Find where the given text appears and provide that cell's center as (X, Y) coordinate. 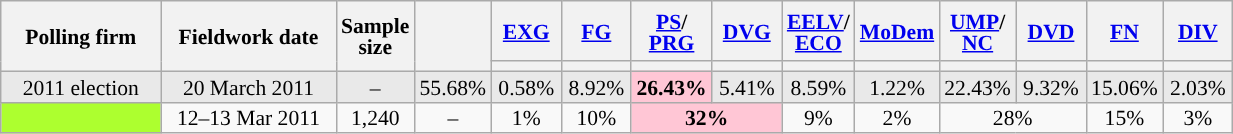
55.68% (452, 86)
5.41% (747, 86)
Polling firm (81, 36)
2011 election (81, 86)
15% (1124, 118)
28% (1012, 118)
2.03% (1198, 86)
8.59% (818, 86)
10% (596, 118)
Samplesize (375, 36)
22.43% (978, 86)
DVD (1051, 31)
20 March 2011 (248, 86)
32% (706, 118)
1.22% (897, 86)
1,240 (375, 118)
MoDem (897, 31)
0.58% (526, 86)
15.06% (1124, 86)
2% (897, 118)
9.32% (1051, 86)
PS/PRG (671, 31)
FN (1124, 31)
UMP/NC (978, 31)
FG (596, 31)
EELV/ECO (818, 31)
Fieldwork date (248, 36)
DVG (747, 31)
8.92% (596, 86)
9% (818, 118)
DIV (1198, 31)
3% (1198, 118)
EXG (526, 31)
26.43% (671, 86)
12–13 Mar 2011 (248, 118)
1% (526, 118)
